Capture the cell that displays the provided text and extract its [X, Y] central coordinate. 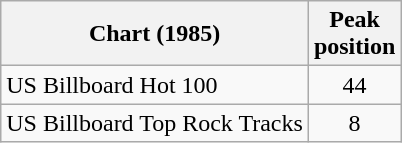
Peakposition [354, 34]
Chart (1985) [155, 34]
44 [354, 85]
8 [354, 123]
US Billboard Top Rock Tracks [155, 123]
US Billboard Hot 100 [155, 85]
